For the text-containing cell, return its midpoint in [x, y] coordinate format. 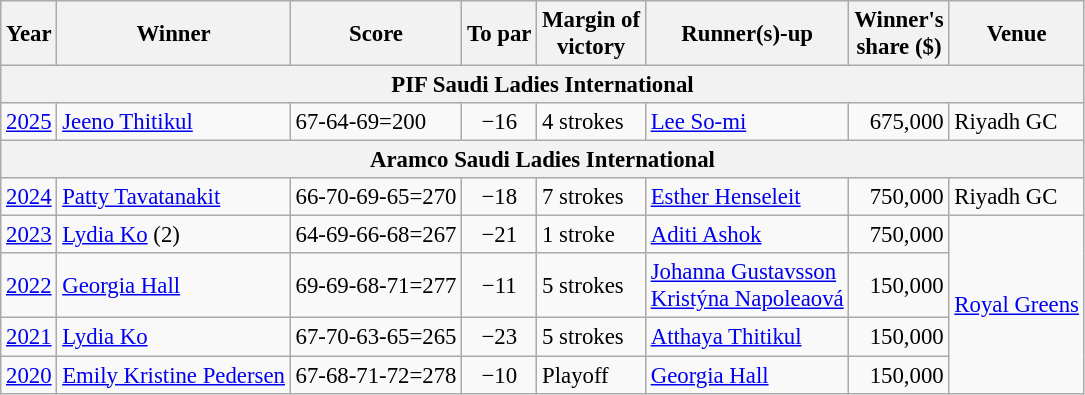
4 strokes [592, 122]
−21 [500, 235]
Esther Henseleit [747, 197]
67-64-69=200 [376, 122]
2021 [29, 337]
Winner [174, 34]
Royal Greens [1016, 304]
Johanna Gustavsson Kristýna Napoleaová [747, 286]
Year [29, 34]
Winner'sshare ($) [899, 34]
Jeeno Thitikul [174, 122]
Lydia Ko [174, 337]
−10 [500, 375]
Aramco Saudi Ladies International [542, 160]
−16 [500, 122]
To par [500, 34]
2023 [29, 235]
69-69-68-71=277 [376, 286]
67-68-71-72=278 [376, 375]
66-70-69-65=270 [376, 197]
Venue [1016, 34]
Margin ofvictory [592, 34]
Lee So-mi [747, 122]
67-70-63-65=265 [376, 337]
−23 [500, 337]
−11 [500, 286]
Atthaya Thitikul [747, 337]
Playoff [592, 375]
−18 [500, 197]
2022 [29, 286]
2025 [29, 122]
7 strokes [592, 197]
2020 [29, 375]
Lydia Ko (2) [174, 235]
1 stroke [592, 235]
64-69-66-68=267 [376, 235]
Emily Kristine Pedersen [174, 375]
Score [376, 34]
2024 [29, 197]
675,000 [899, 122]
Runner(s)-up [747, 34]
PIF Saudi Ladies International [542, 85]
Patty Tavatanakit [174, 197]
Aditi Ashok [747, 235]
